Return the [X, Y] coordinate for the center point of the cell that contains the specified text.  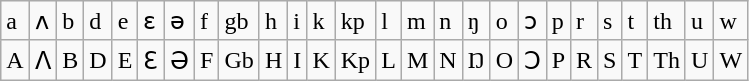
Ɛ [151, 60]
p [558, 21]
h [273, 21]
ʌ [43, 21]
d [98, 21]
t [635, 21]
ŋ [476, 21]
D [98, 60]
u [699, 21]
Gb [239, 60]
ə [180, 21]
U [699, 60]
m [417, 21]
n [448, 21]
Kp [355, 60]
K [321, 60]
Ɔ [533, 60]
F [207, 60]
O [504, 60]
f [207, 21]
o [504, 21]
N [448, 60]
T [635, 60]
k [321, 21]
ɛ [151, 21]
gb [239, 21]
S [610, 60]
a [15, 21]
R [584, 60]
kp [355, 21]
Ə [180, 60]
A [15, 60]
b [70, 21]
E [125, 60]
e [125, 21]
L [389, 60]
H [273, 60]
Th [667, 60]
W [731, 60]
I [298, 60]
l [389, 21]
th [667, 21]
r [584, 21]
Ŋ [476, 60]
i [298, 21]
P [558, 60]
Ʌ [43, 60]
B [70, 60]
s [610, 21]
M [417, 60]
w [731, 21]
ɔ [533, 21]
